Extract the [X, Y] coordinate from the center of the cell holding the provided text.  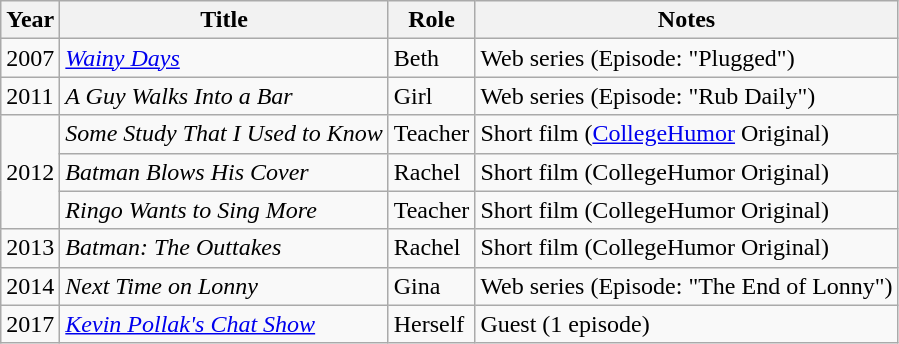
Girl [432, 96]
Title [224, 20]
Wainy Days [224, 58]
Web series (Episode: "The End of Lonny") [686, 286]
Some Study That I Used to Know [224, 134]
Notes [686, 20]
Role [432, 20]
Kevin Pollak's Chat Show [224, 324]
Next Time on Lonny [224, 286]
Gina [432, 286]
2012 [30, 172]
2013 [30, 248]
2007 [30, 58]
Web series (Episode: "Plugged") [686, 58]
Beth [432, 58]
Ringo Wants to Sing More [224, 210]
Batman Blows His Cover [224, 172]
A Guy Walks Into a Bar [224, 96]
Guest (1 episode) [686, 324]
Year [30, 20]
Batman: The Outtakes [224, 248]
2014 [30, 286]
2017 [30, 324]
Herself [432, 324]
2011 [30, 96]
Web series (Episode: "Rub Daily") [686, 96]
